For the text-containing cell, return its midpoint in (x, y) coordinate format. 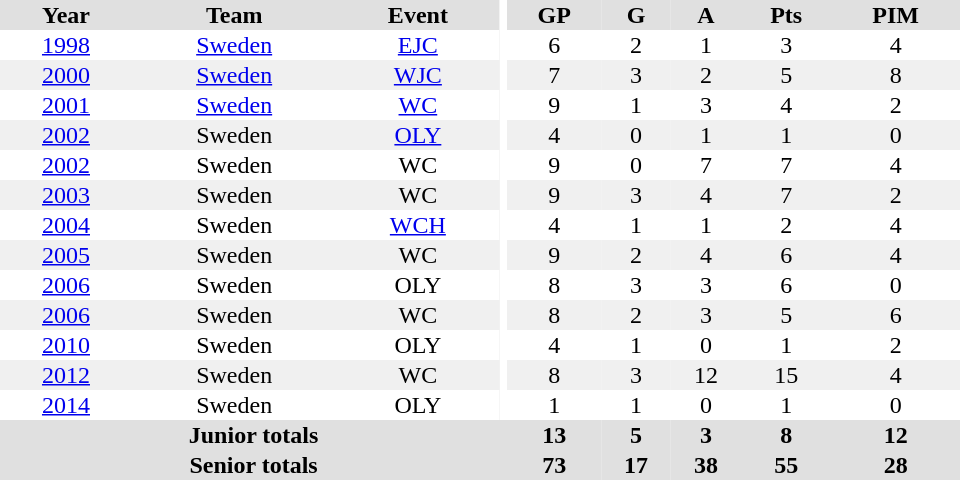
Pts (786, 15)
28 (896, 465)
2003 (66, 195)
15 (786, 375)
2004 (66, 225)
73 (554, 465)
WJC (418, 75)
2014 (66, 405)
EJC (418, 45)
WCH (418, 225)
2012 (66, 375)
2010 (66, 345)
Year (66, 15)
2005 (66, 255)
2000 (66, 75)
Senior totals (254, 465)
PIM (896, 15)
A (706, 15)
G (636, 15)
GP (554, 15)
1998 (66, 45)
38 (706, 465)
Event (418, 15)
Junior totals (254, 435)
55 (786, 465)
Team (234, 15)
13 (554, 435)
2001 (66, 105)
17 (636, 465)
